Locate the cell with the specified text and output its (X, Y) center coordinate. 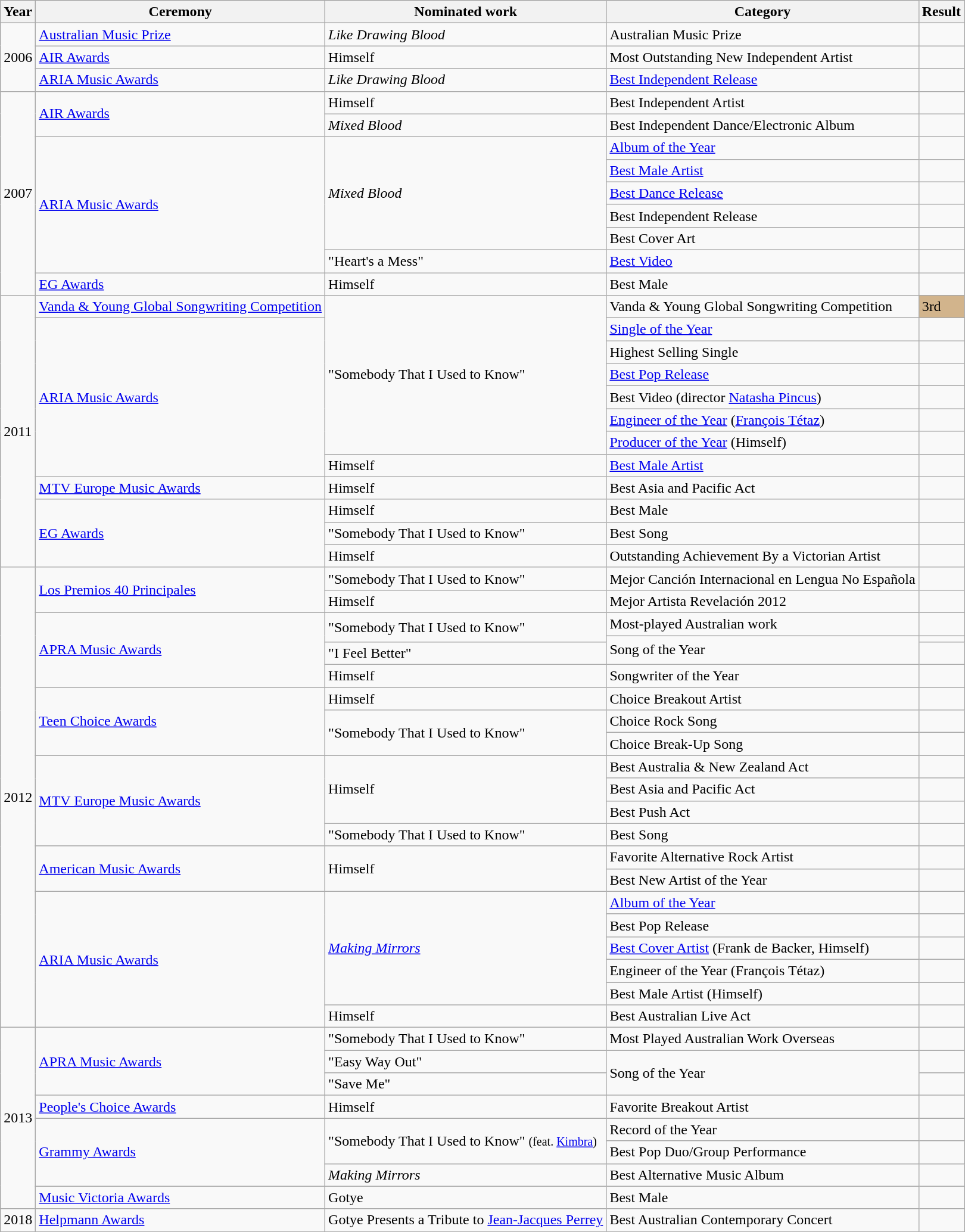
"Somebody That I Used to Know" (feat. Kimbra) (466, 1141)
Choice Breakout Artist (762, 699)
Best Australian Contemporary Concert (762, 1220)
Songwriter of the Year (762, 676)
American Music Awards (180, 869)
3rd (941, 307)
Year (18, 12)
2006 (18, 57)
Result (941, 12)
Los Premios 40 Principales (180, 590)
Best Australian Live Act (762, 1016)
Producer of the Year (Himself) (762, 443)
2013 (18, 1118)
Most Played Australian Work Overseas (762, 1039)
People's Choice Awards (180, 1107)
2018 (18, 1220)
Music Victoria Awards (180, 1197)
Best Alternative Music Album (762, 1175)
2011 (18, 431)
Most-played Australian work (762, 624)
Best Video (director Natasha Pincus) (762, 397)
Favorite Alternative Rock Artist (762, 857)
2007 (18, 193)
Single of the Year (762, 329)
Gotye (466, 1197)
Ceremony (180, 12)
Gotye Presents a Tribute to Jean-Jacques Perrey (466, 1220)
Best Cover Art (762, 238)
Outstanding Achievement By a Victorian Artist (762, 556)
Best Australia & New Zealand Act (762, 767)
Best Cover Artist (Frank de Backer, Himself) (762, 948)
Nominated work (466, 12)
Mejor Canción Internacional en Lengua No Española (762, 578)
Best Male Artist (Himself) (762, 993)
Choice Break-Up Song (762, 744)
Best New Artist of the Year (762, 880)
Helpmann Awards (180, 1220)
2012 (18, 797)
Best Independent Artist (762, 102)
Choice Rock Song (762, 721)
Category (762, 12)
Best Pop Duo/Group Performance (762, 1152)
Best Dance Release (762, 193)
"Easy Way Out" (466, 1062)
Best Independent Dance/Electronic Album (762, 125)
"Heart's a Mess" (466, 261)
Best Video (762, 261)
Most Outstanding New Independent Artist (762, 57)
"I Feel Better" (466, 654)
Grammy Awards (180, 1152)
Best Push Act (762, 812)
"Save Me" (466, 1084)
Record of the Year (762, 1130)
Teen Choice Awards (180, 721)
Mejor Artista Revelación 2012 (762, 601)
Favorite Breakout Artist (762, 1107)
Highest Selling Single (762, 352)
